Return the [x, y] coordinate for the center point of the cell that contains the specified text.  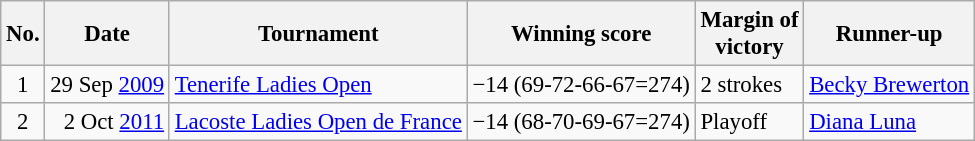
−14 (68-70-69-67=274) [581, 122]
Diana Luna [890, 122]
Playoff [750, 122]
2 Oct 2011 [107, 122]
Tenerife Ladies Open [318, 85]
1 [23, 85]
Runner-up [890, 34]
29 Sep 2009 [107, 85]
No. [23, 34]
Margin ofvictory [750, 34]
Date [107, 34]
−14 (69-72-66-67=274) [581, 85]
2 strokes [750, 85]
Tournament [318, 34]
Lacoste Ladies Open de France [318, 122]
2 [23, 122]
Becky Brewerton [890, 85]
Winning score [581, 34]
